Search for the cell housing the specified text and yield its (x, y) center coordinate. 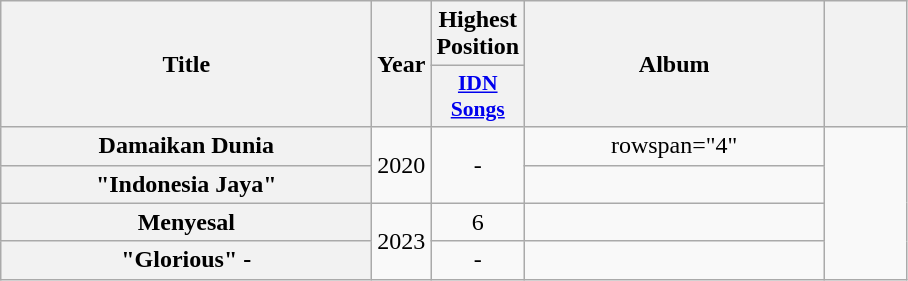
Album (674, 64)
6 (478, 222)
"Glorious" - (186, 260)
rowspan="4" (674, 146)
Damaikan Dunia (186, 146)
Title (186, 64)
Menyesal (186, 222)
2023 (402, 241)
"Indonesia Jaya" (186, 184)
Highest Position (478, 34)
2020 (402, 165)
IDN Songs (478, 96)
Year (402, 64)
